Pinpoint the cell where the given text exists, returning its (x, y) midpoint coordinate. 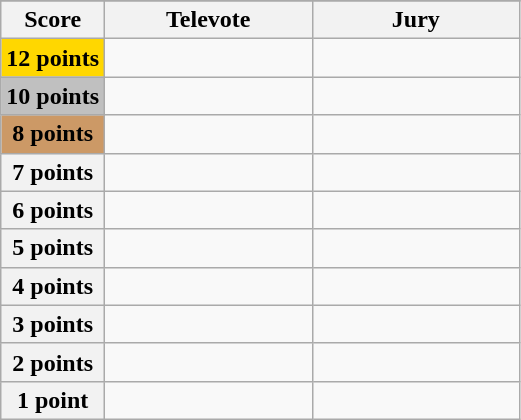
7 points (53, 172)
4 points (53, 286)
8 points (53, 134)
1 point (53, 400)
2 points (53, 362)
Jury (416, 20)
6 points (53, 210)
Score (53, 20)
10 points (53, 96)
5 points (53, 248)
Televote (209, 20)
3 points (53, 324)
12 points (53, 58)
